From the cell containing the given text, extract its center point as [x, y] coordinate. 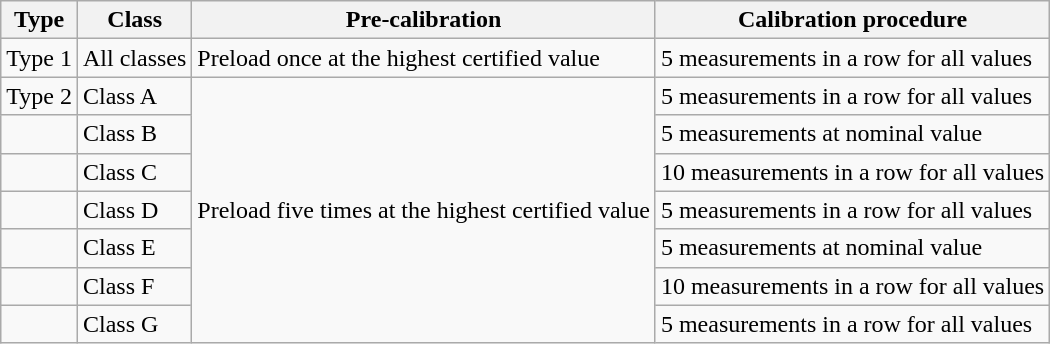
Class E [134, 248]
Type 2 [40, 96]
Class D [134, 210]
Calibration procedure [852, 20]
Type 1 [40, 58]
Class B [134, 134]
Class [134, 20]
All classes [134, 58]
Class C [134, 172]
Type [40, 20]
Class G [134, 324]
Pre-calibration [424, 20]
Class F [134, 286]
Preload five times at the highest certified value [424, 210]
Preload once at the highest certified value [424, 58]
Class A [134, 96]
